Provide the [X, Y] coordinate of the cell's center where the given text is located.  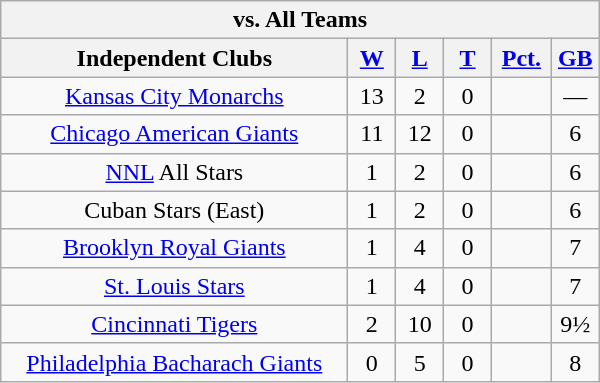
vs. All Teams [300, 20]
Independent Clubs [174, 58]
9½ [575, 324]
Kansas City Monarchs [174, 96]
NNL All Stars [174, 172]
W [372, 58]
Chicago American Giants [174, 134]
Philadelphia Bacharach Giants [174, 362]
10 [420, 324]
12 [420, 134]
L [420, 58]
Cuban Stars (East) [174, 210]
T [468, 58]
Cincinnati Tigers [174, 324]
5 [420, 362]
GB [575, 58]
13 [372, 96]
8 [575, 362]
Brooklyn Royal Giants [174, 248]
11 [372, 134]
— [575, 96]
Pct. [521, 58]
St. Louis Stars [174, 286]
